Provide the [x, y] coordinate of the cell's center where the given text is located.  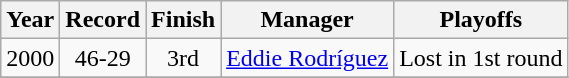
Lost in 1st round [481, 58]
46-29 [103, 58]
2000 [30, 58]
Year [30, 20]
Manager [308, 20]
3rd [184, 58]
Playoffs [481, 20]
Eddie Rodríguez [308, 58]
Record [103, 20]
Finish [184, 20]
